Provide the (x, y) coordinate of the cell's center where the given text is located.  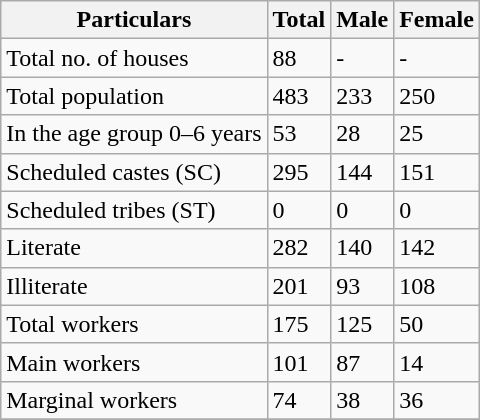
144 (362, 172)
483 (299, 96)
101 (299, 362)
Female (437, 20)
Particulars (134, 20)
Scheduled castes (SC) (134, 172)
142 (437, 248)
36 (437, 400)
In the age group 0–6 years (134, 134)
Illiterate (134, 286)
295 (299, 172)
Total population (134, 96)
28 (362, 134)
Marginal workers (134, 400)
74 (299, 400)
Main workers (134, 362)
201 (299, 286)
108 (437, 286)
Total workers (134, 324)
175 (299, 324)
125 (362, 324)
93 (362, 286)
250 (437, 96)
140 (362, 248)
Scheduled tribes (ST) (134, 210)
87 (362, 362)
233 (362, 96)
88 (299, 58)
151 (437, 172)
50 (437, 324)
38 (362, 400)
Total (299, 20)
Male (362, 20)
282 (299, 248)
25 (437, 134)
Literate (134, 248)
53 (299, 134)
14 (437, 362)
Total no. of houses (134, 58)
